Capture the cell that displays the provided text and extract its [x, y] central coordinate. 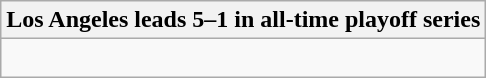
Los Angeles leads 5–1 in all-time playoff series [244, 20]
